Search for the cell housing the specified text and yield its [X, Y] center coordinate. 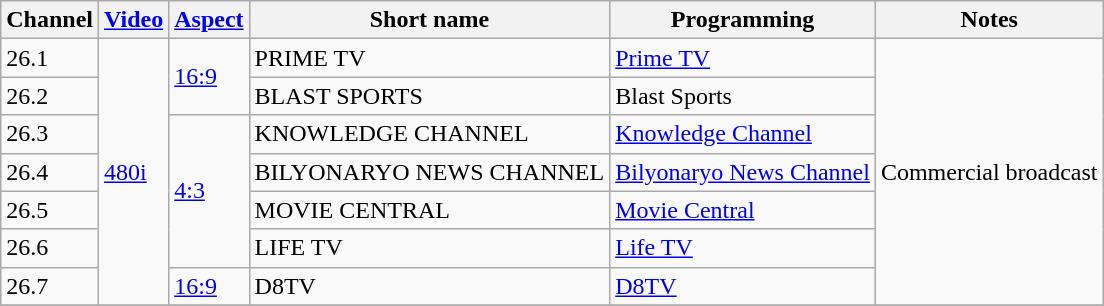
Commercial broadcast [989, 172]
Video [134, 20]
Aspect [209, 20]
26.4 [50, 172]
BLAST SPORTS [430, 96]
Programming [743, 20]
Notes [989, 20]
Movie Central [743, 210]
KNOWLEDGE CHANNEL [430, 134]
Prime TV [743, 58]
4:3 [209, 191]
480i [134, 172]
Knowledge Channel [743, 134]
26.3 [50, 134]
Life TV [743, 248]
Channel [50, 20]
Blast Sports [743, 96]
26.5 [50, 210]
26.6 [50, 248]
26.7 [50, 286]
26.1 [50, 58]
BILYONARYO NEWS CHANNEL [430, 172]
Bilyonaryo News Channel [743, 172]
LIFE TV [430, 248]
Short name [430, 20]
MOVIE CENTRAL [430, 210]
PRIME TV [430, 58]
26.2 [50, 96]
